Find where the given text appears and provide that cell's center as [X, Y] coordinate. 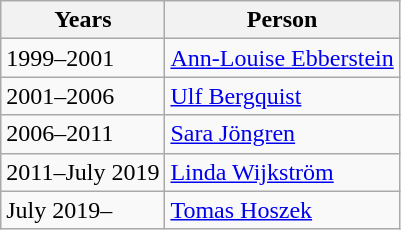
Sara Jöngren [282, 134]
Person [282, 20]
Years [83, 20]
Ann-Louise Ebberstein [282, 58]
2006–2011 [83, 134]
1999–2001 [83, 58]
Linda Wijkström [282, 172]
Tomas Hoszek [282, 210]
July 2019– [83, 210]
Ulf Bergquist [282, 96]
2011–July 2019 [83, 172]
2001–2006 [83, 96]
